Find where the given text appears and provide that cell's center as (X, Y) coordinate. 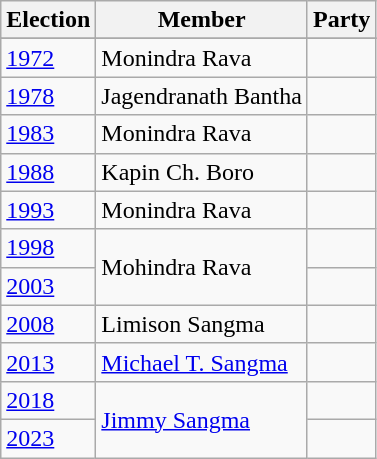
2003 (48, 286)
1988 (48, 172)
Limison Sangma (202, 324)
2018 (48, 400)
2023 (48, 438)
Kapin Ch. Boro (202, 172)
1993 (48, 210)
Michael T. Sangma (202, 362)
1978 (48, 96)
1972 (48, 58)
1983 (48, 134)
Election (48, 20)
2008 (48, 324)
Jagendranath Bantha (202, 96)
1998 (48, 248)
Mohindra Rava (202, 267)
2013 (48, 362)
Jimmy Sangma (202, 419)
Member (202, 20)
Party (341, 20)
